Identify which cell holds the provided text, then report its [X, Y] central coordinate. 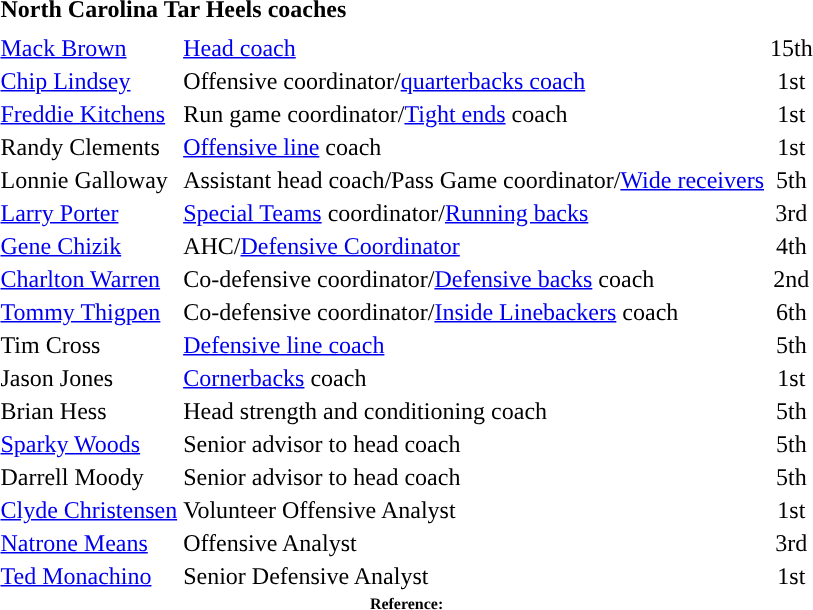
Offensive Analyst [474, 543]
Defensive line coach [474, 345]
Volunteer Offensive Analyst [474, 510]
Head coach [474, 48]
AHC/Defensive Coordinator [474, 246]
Offensive coordinator/quarterbacks coach [474, 81]
Assistant head coach/Pass Game coordinator/Wide receivers [474, 180]
Co-defensive coordinator/Defensive backs coach [474, 279]
Head strength and conditioning coach [474, 411]
Co-defensive coordinator/Inside Linebackers coach [474, 312]
Run game coordinator/Tight ends coach [474, 114]
Senior Defensive Analyst [474, 576]
Offensive line coach [474, 147]
Special Teams coordinator/Running backs [474, 213]
Cornerbacks coach [474, 378]
